Pinpoint the cell where the given text exists, returning its (X, Y) midpoint coordinate. 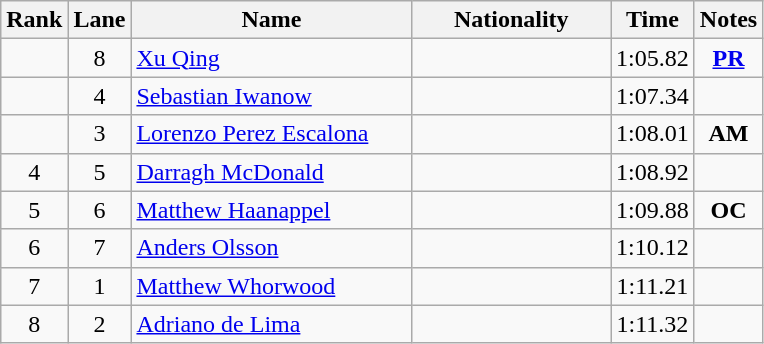
Adriano de Lima (272, 324)
1:08.92 (653, 172)
Xu Qing (272, 58)
1:08.01 (653, 134)
2 (100, 324)
OC (728, 210)
Anders Olsson (272, 248)
Matthew Whorwood (272, 286)
Notes (728, 20)
3 (100, 134)
Darragh McDonald (272, 172)
1 (100, 286)
1:11.21 (653, 286)
1:10.12 (653, 248)
1:09.88 (653, 210)
1:05.82 (653, 58)
Rank (34, 20)
Nationality (512, 20)
Lorenzo Perez Escalona (272, 134)
PR (728, 58)
Name (272, 20)
Matthew Haanappel (272, 210)
AM (728, 134)
1:07.34 (653, 96)
Sebastian Iwanow (272, 96)
1:11.32 (653, 324)
Time (653, 20)
Lane (100, 20)
